Identify which cell holds the provided text, then report its (X, Y) central coordinate. 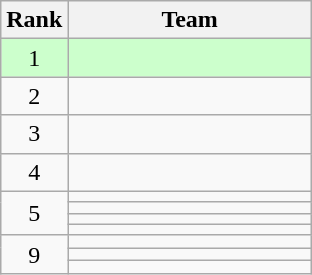
Rank (34, 20)
4 (34, 172)
1 (34, 58)
Team (190, 20)
5 (34, 213)
2 (34, 96)
3 (34, 134)
9 (34, 254)
